Identify which cell holds the provided text, then report its [x, y] central coordinate. 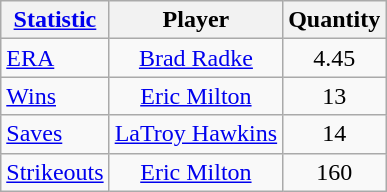
Wins [55, 96]
14 [334, 134]
160 [334, 172]
Saves [55, 134]
ERA [55, 58]
Brad Radke [196, 58]
Strikeouts [55, 172]
LaTroy Hawkins [196, 134]
Statistic [55, 20]
Quantity [334, 20]
4.45 [334, 58]
13 [334, 96]
Player [196, 20]
